Return the (x, y) coordinate for the center point of the cell that contains the specified text.  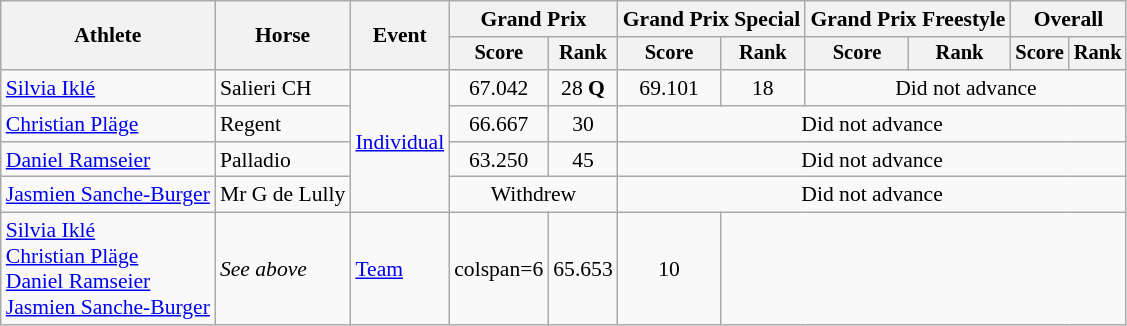
66.667 (498, 124)
Daniel Ramseier (108, 160)
Overall (1069, 19)
28 Q (582, 88)
Team (400, 269)
63.250 (498, 160)
65.653 (582, 269)
Grand Prix Special (712, 19)
colspan=6 (498, 269)
Grand Prix (534, 19)
Athlete (108, 36)
Jasmien Sanche-Burger (108, 195)
45 (582, 160)
Regent (282, 124)
Silvia IkléChristian PlägeDaniel RamseierJasmien Sanche-Burger (108, 269)
10 (670, 269)
Event (400, 36)
Withdrew (534, 195)
Salieri CH (282, 88)
Palladio (282, 160)
67.042 (498, 88)
Individual (400, 141)
18 (762, 88)
Grand Prix Freestyle (908, 19)
See above (282, 269)
30 (582, 124)
69.101 (670, 88)
Christian Pläge (108, 124)
Mr G de Lully (282, 195)
Horse (282, 36)
Silvia Iklé (108, 88)
